Return (x, y) of the center of cell containing provided text 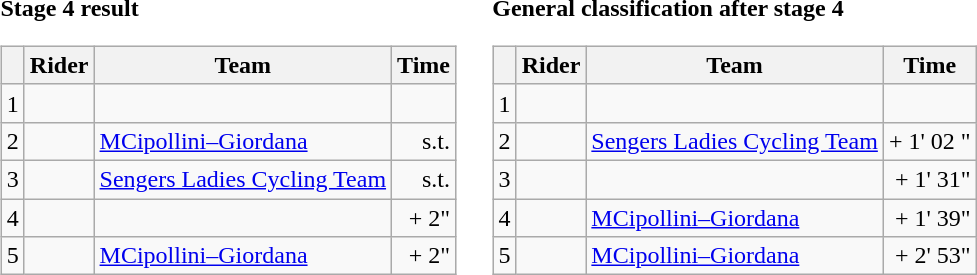
+ 1' 31" (930, 179)
+ 2' 53" (930, 256)
+ 1' 39" (930, 217)
+ 1' 02 " (930, 141)
